Search for the cell housing the specified text and yield its [X, Y] center coordinate. 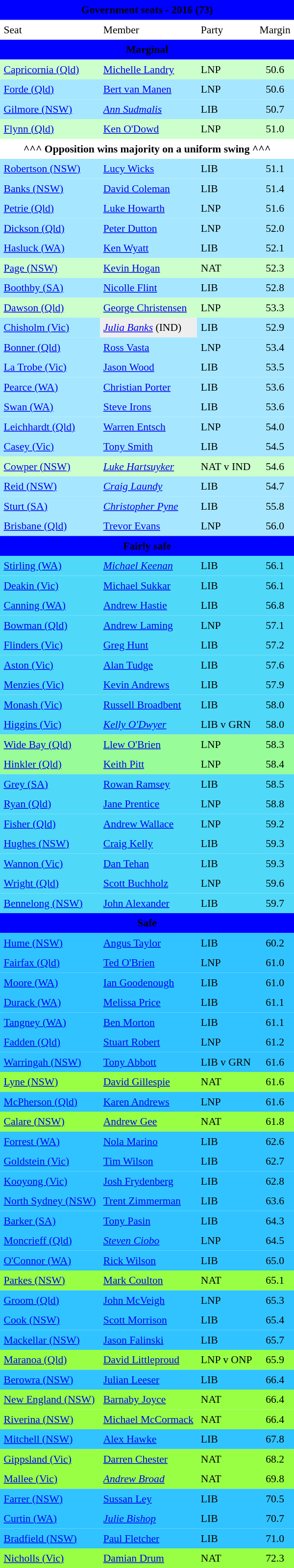
Robertson (NSW) [50, 169]
54.6 [275, 466]
Trent Zimmerman [148, 1201]
Moncrieff (Qld) [50, 1241]
52.9 [275, 327]
56.0 [275, 526]
Canning (WA) [50, 605]
Moore (WA) [50, 982]
54.0 [275, 426]
Gippsland (Vic) [50, 1459]
Dickson (Qld) [50, 228]
Steven Ciobo [148, 1241]
51.4 [275, 188]
53.5 [275, 367]
57.1 [275, 625]
Groom (Qld) [50, 1300]
Josh Frydenberg [148, 1181]
Llew O'Brien [148, 744]
George Christensen [148, 307]
62.7 [275, 1161]
Tony Abbott [148, 1062]
Trevor Evans [148, 526]
Gilmore (NSW) [50, 109]
Mitchell (NSW) [50, 1439]
65.7 [275, 1340]
Swan (WA) [50, 407]
Michelle Landry [148, 69]
63.6 [275, 1201]
Ken O'Dowd [148, 129]
Scott Buchholz [148, 883]
Karen Andrews [148, 1101]
Kevin Andrews [148, 685]
Durack (WA) [50, 1002]
Nicholls (Vic) [50, 1558]
69.8 [275, 1479]
Tony Smith [148, 447]
55.8 [275, 506]
Rowan Ramsey [148, 784]
65.4 [275, 1320]
53.3 [275, 307]
Damian Drum [148, 1558]
Craig Laundy [148, 486]
62.6 [275, 1141]
David Gillespie [148, 1082]
Petrie (Qld) [50, 208]
LNP v ONP [226, 1360]
65.3 [275, 1300]
Fairly safe [147, 546]
71.0 [275, 1538]
Kelly O'Dwyer [148, 724]
Forrest (WA) [50, 1141]
Fisher (Qld) [50, 823]
Lucy Wicks [148, 169]
Bradfield (NSW) [50, 1538]
McPherson (Qld) [50, 1101]
North Sydney (NSW) [50, 1201]
Member [148, 29]
65.9 [275, 1360]
Mallee (Vic) [50, 1479]
61.2 [275, 1042]
58.3 [275, 744]
Wannon (Vic) [50, 863]
Cook (NSW) [50, 1320]
Banks (NSW) [50, 188]
Boothby (SA) [50, 288]
65.1 [275, 1280]
Goldstein (Vic) [50, 1161]
Brisbane (Qld) [50, 526]
Page (NSW) [50, 268]
Luke Howarth [148, 208]
Fadden (Qld) [50, 1042]
Menzies (Vic) [50, 685]
Jason Wood [148, 367]
Ross Vasta [148, 347]
68.2 [275, 1459]
Grey (SA) [50, 784]
Peter Dutton [148, 228]
O'Connor (WA) [50, 1260]
Rick Wilson [148, 1260]
54.7 [275, 486]
Higgins (Vic) [50, 724]
Ann Sudmalis [148, 109]
Andrew Broad [148, 1479]
Party [226, 29]
Michael McCormack [148, 1419]
Fairfax (Qld) [50, 963]
Tony Pasin [148, 1220]
Tangney (WA) [50, 1022]
Jason Falinski [148, 1340]
Wide Bay (Qld) [50, 744]
Scott Morrison [148, 1320]
Mackellar (NSW) [50, 1340]
Bowman (Qld) [50, 625]
Aston (Vic) [50, 665]
Melissa Price [148, 1002]
Warringah (NSW) [50, 1062]
57.6 [275, 665]
Marginal [147, 50]
Paul Fletcher [148, 1538]
Pearce (WA) [50, 387]
Bonner (Qld) [50, 347]
Flinders (Vic) [50, 645]
54.5 [275, 447]
58.5 [275, 784]
Seat [50, 29]
59.2 [275, 823]
John McVeigh [148, 1300]
Hasluck (WA) [50, 248]
50.7 [275, 109]
Christian Porter [148, 387]
70.7 [275, 1518]
Stuart Robert [148, 1042]
Capricornia (Qld) [50, 69]
Julian Leeser [148, 1379]
Julie Bishop [148, 1518]
Luke Hartsuyker [148, 466]
64.5 [275, 1241]
Leichhardt (Qld) [50, 426]
53.4 [275, 347]
Andrew Hastie [148, 605]
Ken Wyatt [148, 248]
Andrew Wallace [148, 823]
59.7 [275, 903]
Bennelong (NSW) [50, 903]
Sturt (SA) [50, 506]
Ben Morton [148, 1022]
Safe [147, 923]
57.2 [275, 645]
Reid (NSW) [50, 486]
Andrew Laming [148, 625]
Alan Tudge [148, 665]
Lyne (NSW) [50, 1082]
Russell Broadbent [148, 704]
David Coleman [148, 188]
Mark Coulton [148, 1280]
NAT v IND [226, 466]
Nola Marino [148, 1141]
Deakin (Vic) [50, 585]
Michael Keenan [148, 566]
58.4 [275, 764]
64.3 [275, 1220]
Nicolle Flint [148, 288]
51.1 [275, 169]
52.0 [275, 228]
52.8 [275, 288]
Stirling (WA) [50, 566]
60.2 [275, 943]
Warren Entsch [148, 426]
52.1 [275, 248]
Hume (NSW) [50, 943]
65.0 [275, 1260]
Ted O'Brien [148, 963]
Greg Hunt [148, 645]
Casey (Vic) [50, 447]
Forde (Qld) [50, 89]
Maranoa (Qld) [50, 1360]
62.8 [275, 1181]
51.6 [275, 208]
57.9 [275, 685]
Riverina (NSW) [50, 1419]
59.6 [275, 883]
New England (NSW) [50, 1399]
51.0 [275, 129]
Kooyong (Vic) [50, 1181]
56.8 [275, 605]
Curtin (WA) [50, 1518]
72.3 [275, 1558]
Christopher Pyne [148, 506]
Dawson (Qld) [50, 307]
Michael Sukkar [148, 585]
70.5 [275, 1498]
Jane Prentice [148, 804]
Hughes (NSW) [50, 844]
Parkes (NSW) [50, 1280]
Flynn (Qld) [50, 129]
58.8 [275, 804]
Kevin Hogan [148, 268]
67.8 [275, 1439]
Chisholm (Vic) [50, 327]
Alex Hawke [148, 1439]
Barnaby Joyce [148, 1399]
Monash (Vic) [50, 704]
Farrer (NSW) [50, 1498]
Government seats - 2016 (73) [147, 10]
Wright (Qld) [50, 883]
Hinkler (Qld) [50, 764]
Berowra (NSW) [50, 1379]
David Littleproud [148, 1360]
Margin [275, 29]
Andrew Gee [148, 1121]
Darren Chester [148, 1459]
52.3 [275, 268]
^^^ Opposition wins majority on a uniform swing ^^^ [147, 149]
Cowper (NSW) [50, 466]
Bert van Manen [148, 89]
Keith Pitt [148, 764]
Steve Irons [148, 407]
John Alexander [148, 903]
61.8 [275, 1121]
Ryan (Qld) [50, 804]
Dan Tehan [148, 863]
Craig Kelly [148, 844]
Barker (SA) [50, 1220]
Angus Taylor [148, 943]
Julia Banks (IND) [148, 327]
Ian Goodenough [148, 982]
Sussan Ley [148, 1498]
La Trobe (Vic) [50, 367]
Calare (NSW) [50, 1121]
Tim Wilson [148, 1161]
